Find where the given text appears and provide that cell's center as (x, y) coordinate. 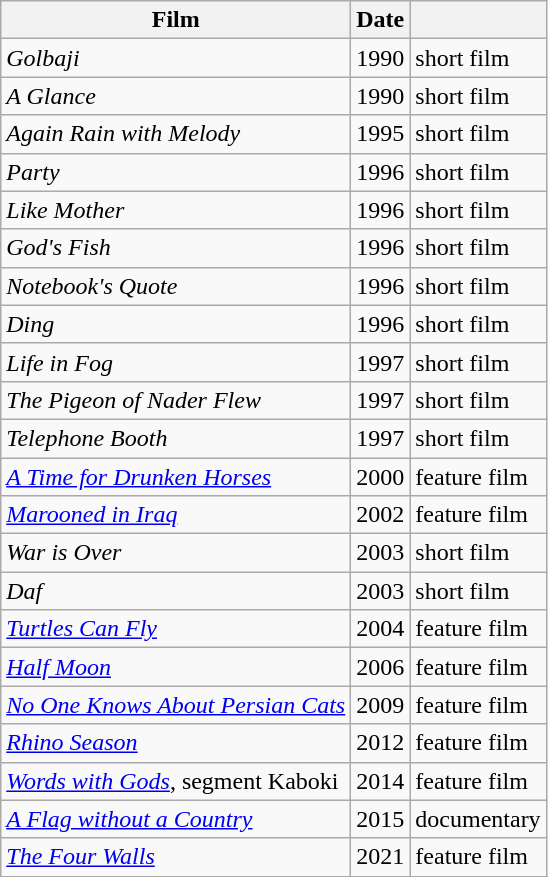
documentary (478, 819)
2009 (380, 705)
Golbaji (176, 58)
A Time for Drunken Horses (176, 477)
Half Moon (176, 667)
2006 (380, 667)
2021 (380, 857)
2002 (380, 515)
Rhino Season (176, 743)
A Flag without a Country (176, 819)
Turtles Can Fly (176, 629)
2012 (380, 743)
Film (176, 20)
War is Over (176, 553)
Date (380, 20)
Words with Gods, segment Kaboki (176, 781)
Life in Fog (176, 362)
A Glance (176, 96)
Like Mother (176, 210)
Daf (176, 591)
2000 (380, 477)
Again Rain with Melody (176, 134)
Notebook's Quote (176, 286)
1995 (380, 134)
Ding (176, 324)
The Four Walls (176, 857)
2014 (380, 781)
2015 (380, 819)
God's Fish (176, 248)
Marooned in Iraq (176, 515)
The Pigeon of Nader Flew (176, 400)
Party (176, 172)
2004 (380, 629)
No One Knows About Persian Cats (176, 705)
Telephone Booth (176, 438)
